Identify which cell holds the provided text, then report its [X, Y] central coordinate. 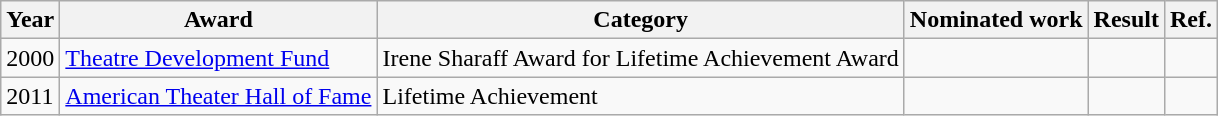
2011 [30, 96]
Ref. [1190, 20]
Year [30, 20]
Award [218, 20]
Lifetime Achievement [640, 96]
Result [1126, 20]
Theatre Development Fund [218, 58]
Category [640, 20]
Nominated work [996, 20]
2000 [30, 58]
Irene Sharaff Award for Lifetime Achievement Award [640, 58]
American Theater Hall of Fame [218, 96]
